Determine the [x, y] coordinate at the center of the cell enclosing the given text.  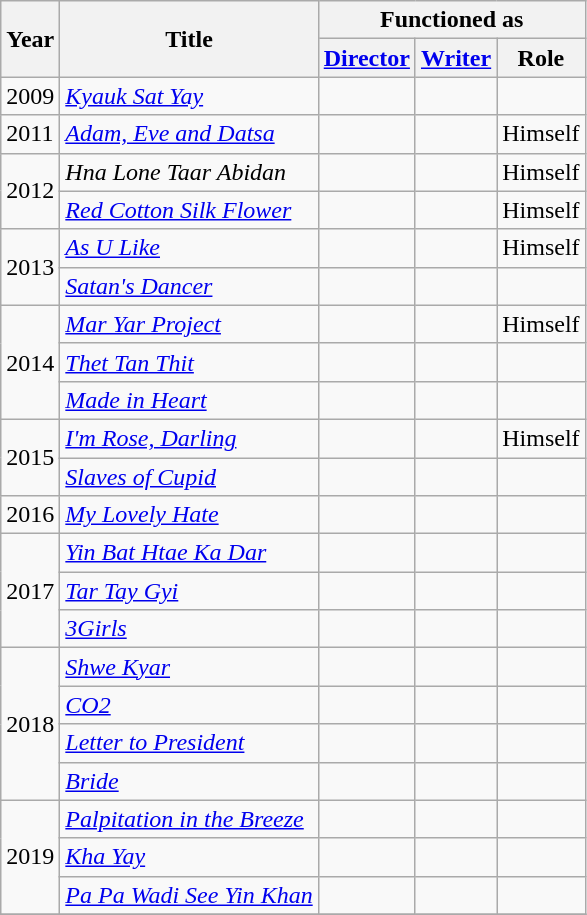
Tar Tay Gyi [189, 591]
2013 [30, 267]
Made in Heart [189, 400]
2011 [30, 134]
Director [366, 58]
Letter to President [189, 743]
Hna Lone Taar Abidan [189, 172]
I'm Rose, Darling [189, 438]
Thet Tan Thit [189, 362]
Yin Bat Htae Ka Dar [189, 553]
Writer [456, 58]
Shwe Kyar [189, 667]
2009 [30, 96]
Mar Yar Project [189, 324]
2014 [30, 362]
Adam, Eve and Datsa [189, 134]
2016 [30, 515]
Kha Yay [189, 857]
2012 [30, 191]
Red Cotton Silk Flower [189, 210]
2019 [30, 857]
2017 [30, 591]
Pa Pa Wadi See Yin Khan [189, 895]
3Girls [189, 629]
2018 [30, 724]
Functioned as [452, 20]
Year [30, 39]
Role [541, 58]
As U Like [189, 248]
Satan's Dancer [189, 286]
Bride [189, 781]
CO2 [189, 705]
Kyauk Sat Yay [189, 96]
2015 [30, 457]
My Lovely Hate [189, 515]
Slaves of Cupid [189, 477]
Title [189, 39]
Palpitation in the Breeze [189, 819]
